Scan for the cell matching the given text and deliver its (x, y) coordinate at center. 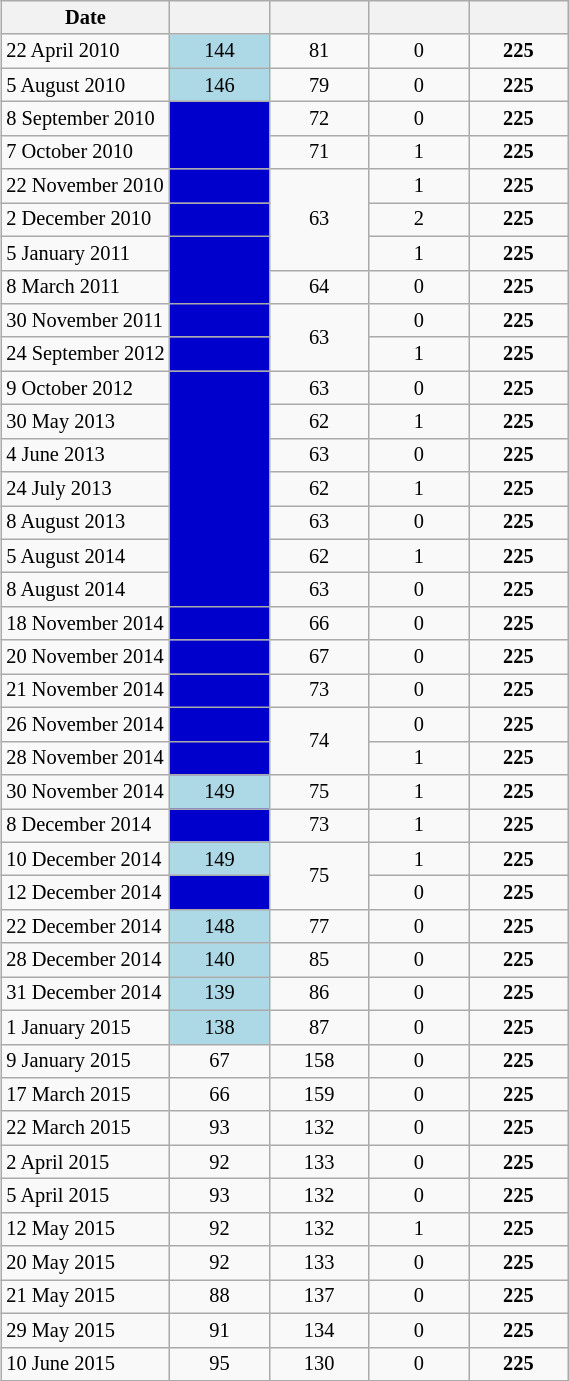
28 November 2014 (85, 758)
140 (220, 960)
72 (319, 119)
12 December 2014 (85, 893)
12 May 2015 (85, 1229)
95 (220, 1364)
144 (220, 51)
9 October 2012 (85, 388)
9 January 2015 (85, 1061)
8 March 2011 (85, 287)
Date (85, 18)
22 December 2014 (85, 926)
87 (319, 1027)
130 (319, 1364)
26 November 2014 (85, 725)
22 April 2010 (85, 51)
21 November 2014 (85, 691)
31 December 2014 (85, 994)
88 (220, 1297)
148 (220, 926)
29 May 2015 (85, 1330)
24 September 2012 (85, 354)
7 October 2010 (85, 152)
2 December 2010 (85, 220)
22 November 2010 (85, 186)
8 August 2014 (85, 590)
30 May 2013 (85, 422)
159 (319, 1095)
74 (319, 742)
20 November 2014 (85, 657)
8 December 2014 (85, 825)
86 (319, 994)
8 September 2010 (85, 119)
5 August 2010 (85, 85)
30 November 2011 (85, 321)
1 January 2015 (85, 1027)
81 (319, 51)
17 March 2015 (85, 1095)
71 (319, 152)
5 January 2011 (85, 253)
91 (220, 1330)
139 (220, 994)
20 May 2015 (85, 1263)
5 August 2014 (85, 556)
30 November 2014 (85, 792)
22 March 2015 (85, 1128)
4 June 2013 (85, 455)
158 (319, 1061)
134 (319, 1330)
10 June 2015 (85, 1364)
137 (319, 1297)
21 May 2015 (85, 1297)
5 April 2015 (85, 1196)
85 (319, 960)
8 August 2013 (85, 523)
18 November 2014 (85, 624)
77 (319, 926)
24 July 2013 (85, 489)
2 (419, 220)
64 (319, 287)
138 (220, 1027)
28 December 2014 (85, 960)
79 (319, 85)
146 (220, 85)
10 December 2014 (85, 859)
2 April 2015 (85, 1162)
